Return (x, y) of the center of cell containing provided text 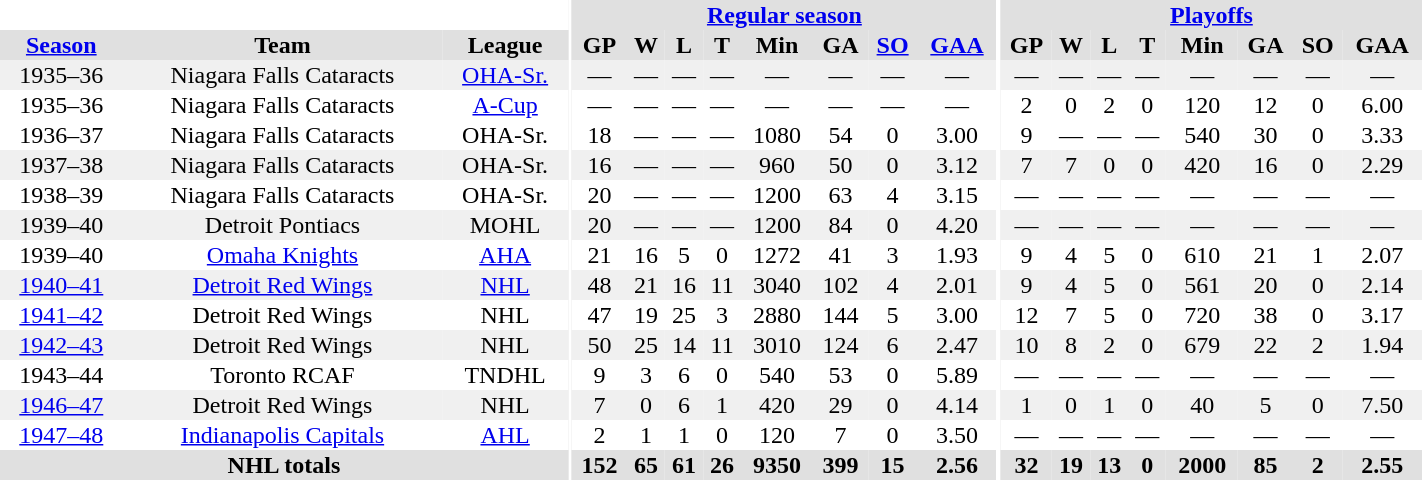
679 (1202, 345)
63 (840, 195)
A-Cup (504, 105)
3010 (777, 345)
Omaha Knights (283, 255)
38 (1266, 315)
48 (600, 285)
2000 (1202, 465)
MOHL (504, 225)
53 (840, 375)
9350 (777, 465)
152 (600, 465)
22 (1266, 345)
15 (892, 465)
18 (600, 135)
1937–38 (62, 165)
1947–48 (62, 435)
144 (840, 315)
1080 (777, 135)
3.50 (956, 435)
Playoffs (1212, 15)
2.14 (1382, 285)
84 (840, 225)
6.00 (1382, 105)
2.56 (956, 465)
720 (1202, 315)
3.12 (956, 165)
TNDHL (504, 375)
1946–47 (62, 405)
47 (600, 315)
30 (1266, 135)
Indianapolis Capitals (283, 435)
3.33 (1382, 135)
10 (1026, 345)
NHL totals (284, 465)
13 (1109, 465)
2.47 (956, 345)
2.55 (1382, 465)
960 (777, 165)
4.14 (956, 405)
5.89 (956, 375)
3.17 (1382, 315)
7.50 (1382, 405)
1272 (777, 255)
3.15 (956, 195)
1941–42 (62, 315)
1942–43 (62, 345)
41 (840, 255)
Toronto RCAF (283, 375)
14 (684, 345)
1.93 (956, 255)
2.01 (956, 285)
Regular season (784, 15)
2880 (777, 315)
Season (62, 45)
1936–37 (62, 135)
1938–39 (62, 195)
40 (1202, 405)
4.20 (956, 225)
54 (840, 135)
29 (840, 405)
2.29 (1382, 165)
2.07 (1382, 255)
65 (646, 465)
Team (283, 45)
26 (722, 465)
8 (1071, 345)
League (504, 45)
1943–44 (62, 375)
102 (840, 285)
AHL (504, 435)
399 (840, 465)
124 (840, 345)
1.94 (1382, 345)
AHA (504, 255)
61 (684, 465)
3040 (777, 285)
610 (1202, 255)
32 (1026, 465)
Detroit Pontiacs (283, 225)
561 (1202, 285)
85 (1266, 465)
1940–41 (62, 285)
